For the text-containing cell, return its midpoint in [x, y] coordinate format. 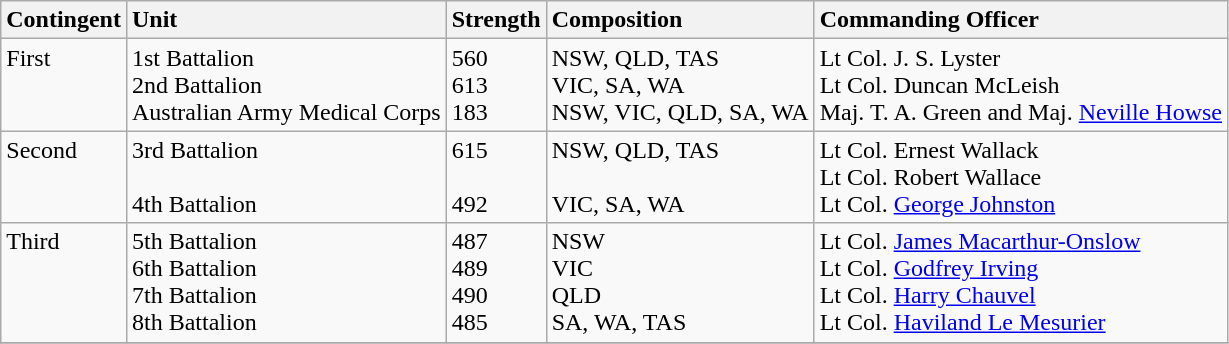
5th Battalion6th Battalion7th Battalion8th Battalion [286, 282]
Lt Col. J. S. LysterLt Col. Duncan McLeishMaj. T. A. Green and Maj. Neville Howse [1020, 85]
Commanding Officer [1020, 20]
NSW, QLD, TASVIC, SA, WANSW, VIC, QLD, SA, WA [680, 85]
Lt Col. James Macarthur-OnslowLt Col. Godfrey Irving Lt Col. Harry ChauvelLt Col. Haviland Le Mesurier [1020, 282]
3rd Battalion4th Battalion [286, 177]
1st Battalion2nd BattalionAustralian Army Medical Corps [286, 85]
Contingent [64, 20]
NSWVICQLDSA, WA, TAS [680, 282]
First [64, 85]
615492 [496, 177]
Third [64, 282]
Lt Col. Ernest WallackLt Col. Robert WallaceLt Col. George Johnston [1020, 177]
Second [64, 177]
Unit [286, 20]
487489490485 [496, 282]
NSW, QLD, TASVIC, SA, WA [680, 177]
Composition [680, 20]
560613183 [496, 85]
Strength [496, 20]
